Provide the (X, Y) coordinate of the cell's center where the given text is located.  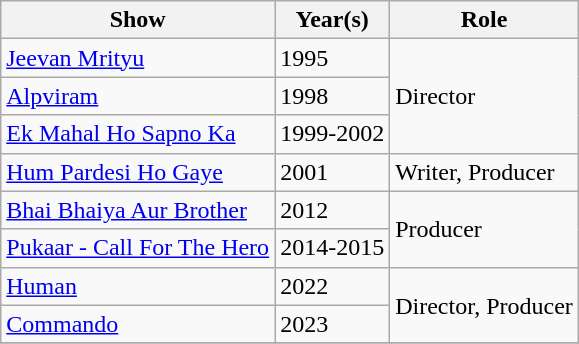
2012 (332, 210)
1998 (332, 96)
1999-2002 (332, 134)
Writer, Producer (484, 172)
Director, Producer (484, 305)
2014-2015 (332, 248)
2001 (332, 172)
Alpviram (138, 96)
Ek Mahal Ho Sapno Ka (138, 134)
Human (138, 286)
Role (484, 20)
Director (484, 96)
Pukaar - Call For The Hero (138, 248)
Show (138, 20)
Commando (138, 324)
Year(s) (332, 20)
Hum Pardesi Ho Gaye (138, 172)
Producer (484, 229)
2022 (332, 286)
1995 (332, 58)
Bhai Bhaiya Aur Brother (138, 210)
Jeevan Mrityu (138, 58)
2023 (332, 324)
